Provide the (X, Y) coordinate of the cell's center where the given text is located.  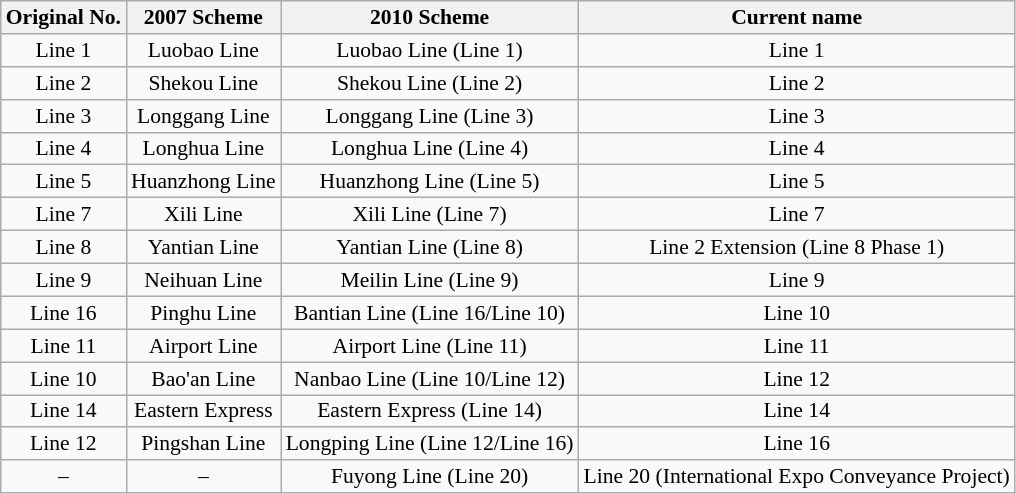
Longping Line (Line 12/Line 16) (430, 444)
Yantian Line (204, 248)
Original No. (64, 18)
Neihuan Line (204, 280)
Fuyong Line (Line 20) (430, 478)
2007 Scheme (204, 18)
Bao'an Line (204, 378)
Luobao Line (204, 50)
Current name (797, 18)
Huanzhong Line (Line 5) (430, 182)
Longhua Line (204, 148)
2010 Scheme (430, 18)
Luobao Line (Line 1) (430, 50)
Airport Line (Line 11) (430, 346)
Airport Line (204, 346)
Huanzhong Line (204, 182)
Xili Line (204, 214)
Shekou Line (Line 2) (430, 84)
Eastern Express (204, 412)
Eastern Express (Line 14) (430, 412)
Longhua Line (Line 4) (430, 148)
Longgang Line (Line 3) (430, 116)
Yantian Line (Line 8) (430, 248)
Xili Line (Line 7) (430, 214)
Meilin Line (Line 9) (430, 280)
Pingshan Line (204, 444)
Longgang Line (204, 116)
Pinghu Line (204, 312)
Line 8 (64, 248)
Nanbao Line (Line 10/Line 12) (430, 378)
Shekou Line (204, 84)
Line 2 Extension (Line 8 Phase 1) (797, 248)
Bantian Line (Line 16/Line 10) (430, 312)
Line 20 (International Expo Conveyance Project) (797, 478)
